From the cell containing the given text, extract its center point as (X, Y) coordinate. 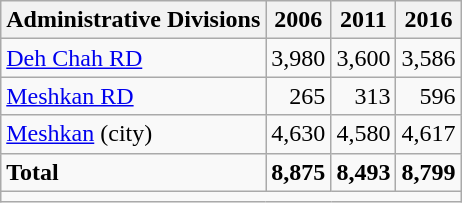
3,980 (298, 58)
8,493 (364, 172)
2006 (298, 20)
Meshkan (city) (134, 134)
3,600 (364, 58)
Meshkan RD (134, 96)
Deh Chah RD (134, 58)
2011 (364, 20)
Total (134, 172)
4,617 (428, 134)
596 (428, 96)
8,799 (428, 172)
Administrative Divisions (134, 20)
4,580 (364, 134)
8,875 (298, 172)
2016 (428, 20)
265 (298, 96)
4,630 (298, 134)
313 (364, 96)
3,586 (428, 58)
